Return (X, Y) of the center of cell containing provided text 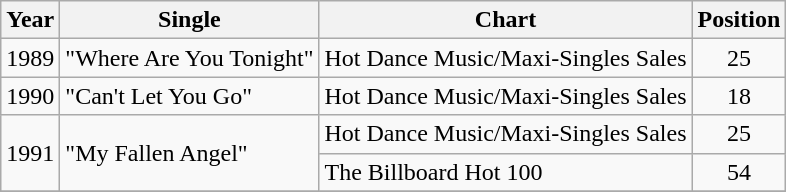
"Can't Let You Go" (190, 96)
Chart (506, 20)
1989 (30, 58)
54 (739, 172)
"Where Are You Tonight" (190, 58)
The Billboard Hot 100 (506, 172)
Year (30, 20)
Position (739, 20)
18 (739, 96)
Single (190, 20)
"My Fallen Angel" (190, 153)
1990 (30, 96)
1991 (30, 153)
